Locate the cell with the specified text and output its (x, y) center coordinate. 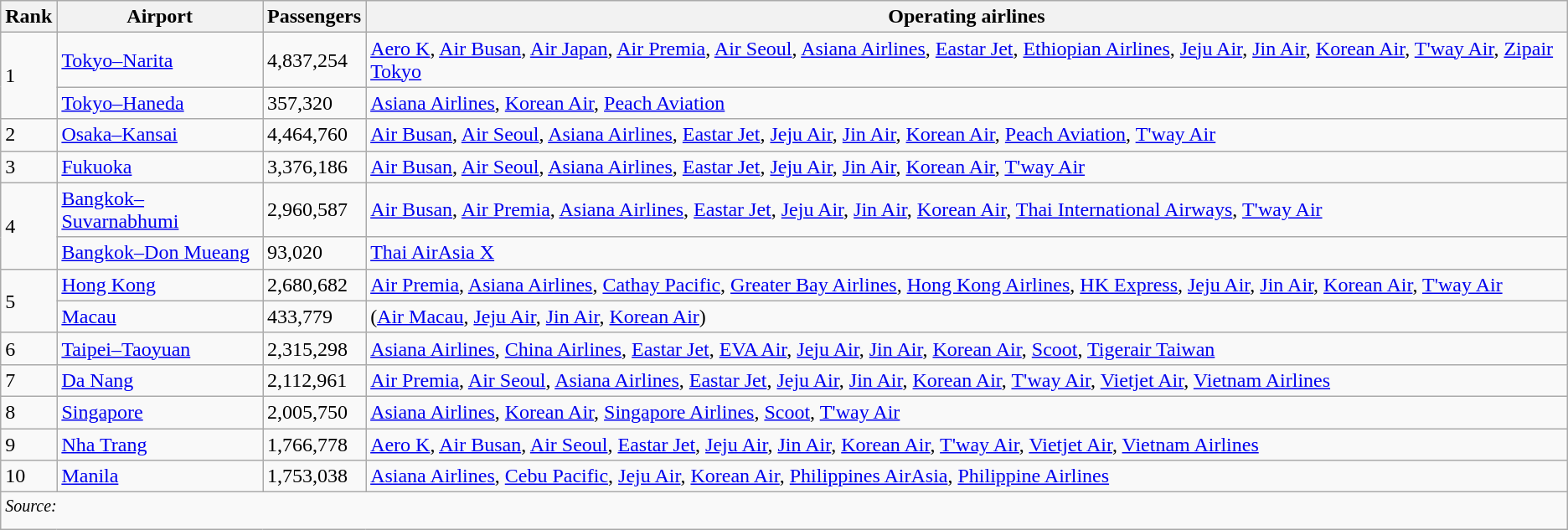
Air Busan, Air Seoul, Asiana Airlines, Eastar Jet, Jeju Air, Jin Air, Korean Air, Peach Aviation, T'way Air (967, 135)
Air Premia, Asiana Airlines, Cathay Pacific, Greater Bay Airlines, Hong Kong Airlines, HK Express, Jeju Air, Jin Air, Korean Air, T'way Air (967, 285)
4,837,254 (315, 60)
Aero K, Air Busan, Air Seoul, Eastar Jet, Jeju Air, Jin Air, Korean Air, T'way Air, Vietjet Air, Vietnam Airlines (967, 445)
6 (28, 348)
Fukuoka (160, 167)
Tokyo–Haneda (160, 103)
2,960,587 (315, 209)
2 (28, 135)
2,005,750 (315, 412)
Taipei–Taoyuan (160, 348)
Air Premia, Air Seoul, Asiana Airlines, Eastar Jet, Jeju Air, Jin Air, Korean Air, T'way Air, Vietjet Air, Vietnam Airlines (967, 380)
Nha Trang (160, 445)
Bangkok–Don Mueang (160, 253)
Rank (28, 17)
Air Busan, Air Seoul, Asiana Airlines, Eastar Jet, Jeju Air, Jin Air, Korean Air, T'way Air (967, 167)
Asiana Airlines, Cebu Pacific, Jeju Air, Korean Air, Philippines AirAsia, Philippine Airlines (967, 476)
Osaka–Kansai (160, 135)
8 (28, 412)
7 (28, 380)
1 (28, 75)
93,020 (315, 253)
Thai AirAsia X (967, 253)
3,376,186 (315, 167)
Hong Kong (160, 285)
Da Nang (160, 380)
Asiana Airlines, China Airlines, Eastar Jet, EVA Air, Jeju Air, Jin Air, Korean Air, Scoot, Tigerair Taiwan (967, 348)
Air Busan, Air Premia, Asiana Airlines, Eastar Jet, Jeju Air, Jin Air, Korean Air, Thai International Airways, T'way Air (967, 209)
5 (28, 301)
2,112,961 (315, 380)
Source: (784, 511)
357,320 (315, 103)
2,315,298 (315, 348)
9 (28, 445)
Passengers (315, 17)
4 (28, 226)
3 (28, 167)
Asiana Airlines, Korean Air, Peach Aviation (967, 103)
433,779 (315, 316)
Macau (160, 316)
Tokyo–Narita (160, 60)
(Air Macau, Jeju Air, Jin Air, Korean Air) (967, 316)
Operating airlines (967, 17)
1,766,778 (315, 445)
Asiana Airlines, Korean Air, Singapore Airlines, Scoot, T'way Air (967, 412)
10 (28, 476)
2,680,682 (315, 285)
Singapore (160, 412)
4,464,760 (315, 135)
Bangkok–Suvarnabhumi (160, 209)
1,753,038 (315, 476)
Manila (160, 476)
Airport (160, 17)
